Provide the (X, Y) coordinate of the cell's center where the given text is located.  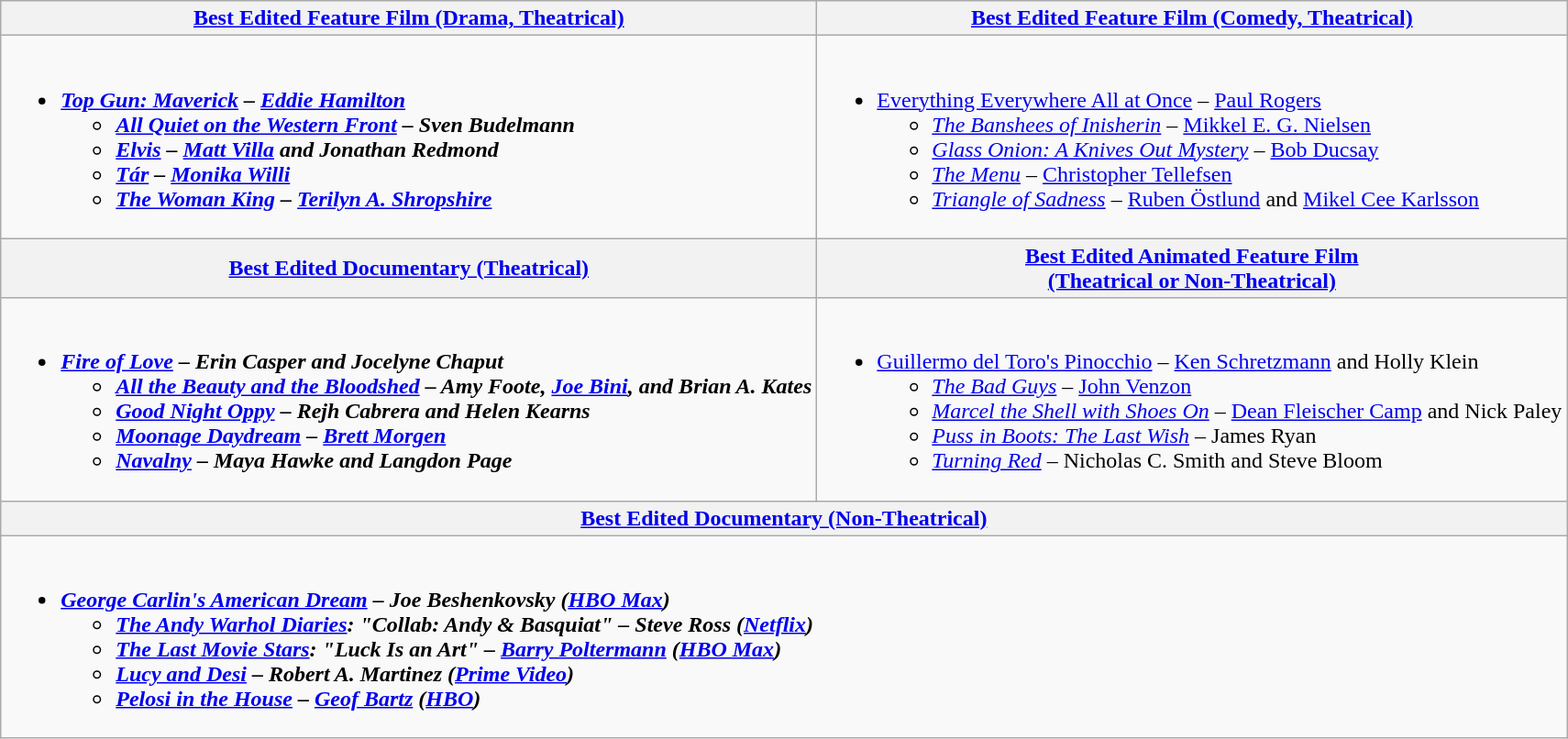
Best Edited Feature Film (Drama, Theatrical) (409, 18)
Best Edited Documentary (Theatrical) (409, 268)
Best Edited Documentary (Non-Theatrical) (784, 518)
Best Edited Animated Feature Film(Theatrical or Non-Theatrical) (1192, 268)
Best Edited Feature Film (Comedy, Theatrical) (1192, 18)
